Pinpoint the cell where the given text exists, returning its [x, y] midpoint coordinate. 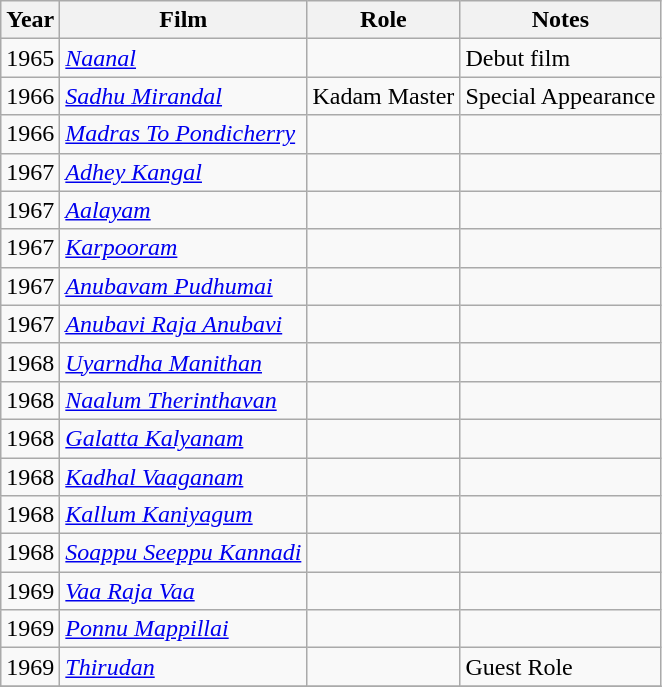
Vaa Raja Vaa [184, 591]
Thirudan [184, 667]
Soappu Seeppu Kannadi [184, 553]
Karpooram [184, 248]
Film [184, 20]
Special Appearance [560, 96]
Kadam Master [384, 96]
Sadhu Mirandal [184, 96]
Naalum Therinthavan [184, 400]
Kadhal Vaaganam [184, 477]
Adhey Kangal [184, 172]
1965 [30, 58]
Galatta Kalyanam [184, 438]
Madras To Pondicherry [184, 134]
Guest Role [560, 667]
Kallum Kaniyagum [184, 515]
Ponnu Mappillai [184, 629]
Naanal [184, 58]
Anubavi Raja Anubavi [184, 324]
Notes [560, 20]
Debut film [560, 58]
Year [30, 20]
Role [384, 20]
Uyarndha Manithan [184, 362]
Aalayam [184, 210]
Anubavam Pudhumai [184, 286]
